Return (X, Y) of the center of cell containing provided text 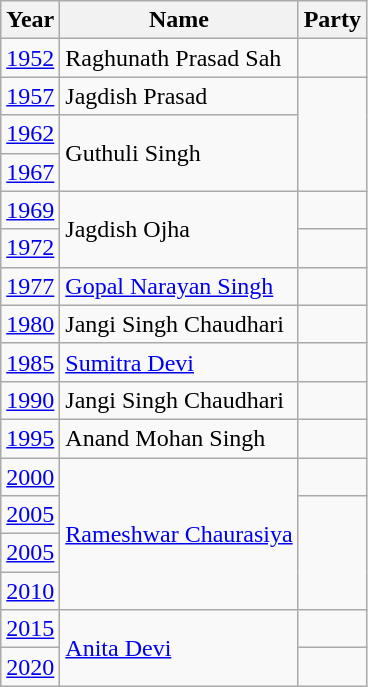
2000 (30, 477)
1962 (30, 134)
Rameshwar Chaurasiya (179, 534)
2010 (30, 591)
1957 (30, 96)
1969 (30, 210)
Guthuli Singh (179, 153)
Gopal Narayan Singh (179, 286)
1980 (30, 324)
1952 (30, 58)
2020 (30, 667)
Party (332, 20)
Anita Devi (179, 648)
Year (30, 20)
2015 (30, 629)
1985 (30, 362)
Jagdish Ojha (179, 229)
Jagdish Prasad (179, 96)
Anand Mohan Singh (179, 438)
1972 (30, 248)
Name (179, 20)
1967 (30, 172)
Sumitra Devi (179, 362)
Raghunath Prasad Sah (179, 58)
1977 (30, 286)
1990 (30, 400)
1995 (30, 438)
